Determine the [X, Y] coordinate at the center of the cell enclosing the given text.  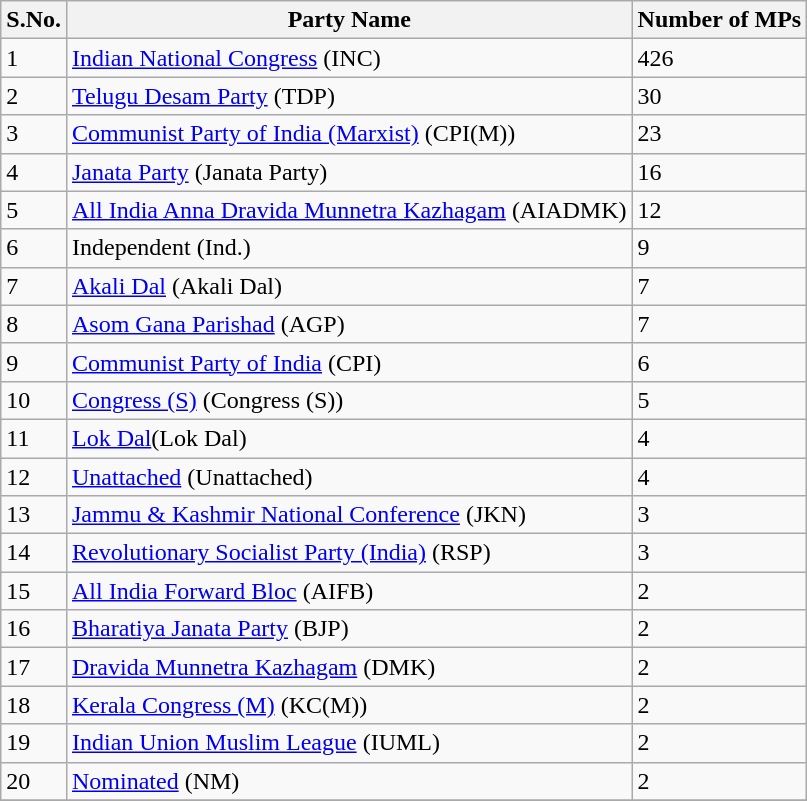
13 [34, 515]
All India Forward Bloc (AIFB) [349, 591]
30 [720, 96]
Nominated (NM) [349, 781]
Revolutionary Socialist Party (India) (RSP) [349, 553]
Party Name [349, 20]
1 [34, 58]
11 [34, 438]
Jammu & Kashmir National Conference (JKN) [349, 515]
Akali Dal (Akali Dal) [349, 286]
S.No. [34, 20]
Asom Gana Parishad (AGP) [349, 324]
14 [34, 553]
Telugu Desam Party (TDP) [349, 96]
Dravida Munnetra Kazhagam (DMK) [349, 667]
19 [34, 743]
Bharatiya Janata Party (BJP) [349, 629]
Indian National Congress (INC) [349, 58]
All India Anna Dravida Munnetra Kazhagam (AIADMK) [349, 210]
17 [34, 667]
20 [34, 781]
Independent (Ind.) [349, 248]
8 [34, 324]
10 [34, 400]
Lok Dal(Lok Dal) [349, 438]
Congress (S) (Congress (S)) [349, 400]
15 [34, 591]
Unattached (Unattached) [349, 477]
Kerala Congress (M) (KC(M)) [349, 705]
Communist Party of India (Marxist) (CPI(M)) [349, 134]
Indian Union Muslim League (IUML) [349, 743]
23 [720, 134]
Janata Party (Janata Party) [349, 172]
Number of MPs [720, 20]
18 [34, 705]
Communist Party of India (CPI) [349, 362]
426 [720, 58]
